Locate the cell with the specified text and output its [X, Y] center coordinate. 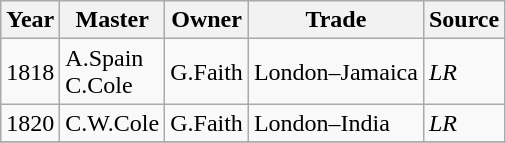
London–India [336, 123]
London–Jamaica [336, 72]
1820 [30, 123]
Master [112, 20]
1818 [30, 72]
C.W.Cole [112, 123]
Source [464, 20]
Trade [336, 20]
A.Spain C.Cole [112, 72]
Year [30, 20]
Owner [207, 20]
